Detect which cell encompasses the target text, then output its [x, y] center coordinate. 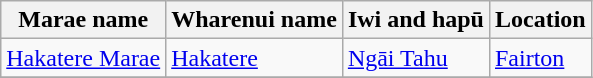
Marae name [84, 20]
Fairton [540, 58]
Ngāi Tahu [416, 58]
Hakatere Marae [84, 58]
Location [540, 20]
Iwi and hapū [416, 20]
Wharenui name [254, 20]
Hakatere [254, 58]
